Return the [x, y] coordinate for the center point of the cell that contains the specified text.  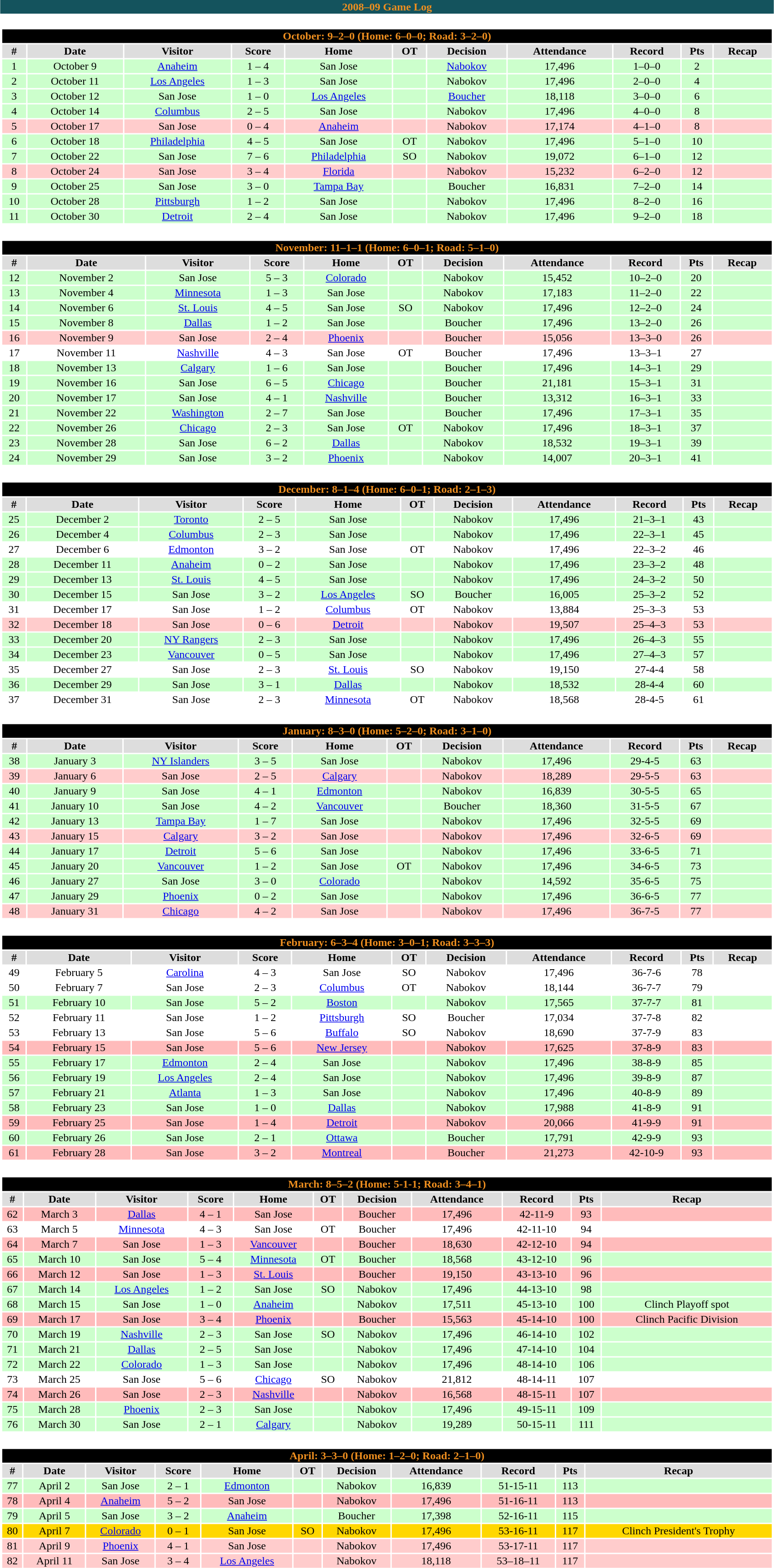
17,174 [559, 126]
October 22 [75, 156]
18,289 [557, 776]
December 29 [83, 685]
20,066 [558, 1123]
33-6-5 [645, 851]
48-14-11 [537, 1379]
9–2–0 [647, 216]
December 20 [83, 639]
2 – 7 [276, 413]
32-5-5 [645, 821]
17–3–1 [645, 413]
15–3–1 [645, 383]
February 15 [79, 1048]
37-7-8 [646, 1018]
14–3–1 [645, 368]
27–4–3 [649, 655]
76 [12, 1425]
Ottawa [342, 1138]
42-9-9 [646, 1138]
2–0–0 [647, 81]
64 [12, 1244]
42-11-10 [537, 1229]
12–2–0 [645, 308]
1 – 6 [276, 368]
40-8-9 [646, 1093]
21,812 [457, 1379]
85 [698, 1062]
March 19 [59, 1335]
4–1–0 [647, 126]
38 [14, 761]
35-6-5 [645, 881]
74 [12, 1395]
26–4–3 [649, 639]
January 13 [75, 821]
16,005 [564, 595]
April 7 [55, 1531]
13–2–0 [645, 323]
13 [14, 293]
80 [12, 1531]
0 – 6 [270, 625]
25–3–3 [649, 609]
5 – 3 [276, 278]
Clinch Playoff spot [687, 1305]
December 11 [83, 565]
Clinch Pacific Division [687, 1319]
April 11 [55, 1561]
17,511 [457, 1305]
February 5 [79, 972]
45-13-10 [537, 1305]
111 [586, 1425]
November 11 [86, 353]
January 9 [75, 791]
36-6-5 [645, 896]
42-10-9 [646, 1153]
34 [14, 655]
November 26 [86, 428]
6 – 2 [276, 443]
47 [14, 896]
January: 8–3–0 (Home: 5–2–0; Road: 3–1–0) [387, 731]
32-6-5 [645, 836]
17 [14, 353]
21,273 [558, 1153]
March 28 [59, 1409]
December 2 [83, 519]
December 6 [83, 549]
March 15 [59, 1305]
36-7-7 [646, 988]
February 11 [79, 1018]
48-15-11 [537, 1395]
17,183 [557, 293]
47-14-10 [537, 1349]
December: 8–1–4 (Home: 6–0–1; Road: 2–1–3) [387, 489]
3–0–0 [647, 96]
March 7 [59, 1244]
Carolina [185, 972]
68 [12, 1305]
37-8-9 [646, 1048]
87 [698, 1078]
22–3–1 [649, 535]
January 27 [75, 881]
November: 11–1–1 (Home: 6–0–1; Road: 5–1–0) [387, 248]
October 25 [75, 186]
49 [14, 972]
30 [14, 595]
6–2–0 [647, 172]
1 [14, 66]
109 [586, 1409]
19,289 [457, 1425]
106 [586, 1365]
December 17 [83, 609]
October 14 [75, 111]
23 [14, 443]
Clinch President's Trophy [679, 1531]
January 15 [75, 836]
51 [14, 1002]
March 5 [59, 1229]
3 – 1 [270, 685]
January 10 [75, 806]
January 29 [75, 896]
Montreal [342, 1153]
13,884 [564, 609]
February 10 [79, 1002]
16,831 [559, 186]
6–1–0 [647, 156]
21,181 [557, 383]
18–3–1 [645, 428]
October 9 [75, 66]
52-16-11 [518, 1516]
28-4-4 [649, 685]
20–3–1 [645, 458]
50-15-11 [537, 1425]
59 [14, 1123]
February 17 [79, 1062]
37-7-7 [646, 1002]
25–3–2 [649, 595]
November 6 [86, 308]
0 – 1 [178, 1531]
14,592 [557, 881]
43-12-10 [537, 1259]
October 12 [75, 96]
29-5-5 [645, 776]
53–18–11 [518, 1561]
19 [14, 383]
0 – 5 [270, 655]
18,144 [558, 988]
49-15-11 [537, 1409]
13–3–0 [645, 338]
98 [586, 1289]
15,056 [557, 338]
5 – 4 [211, 1259]
January 17 [75, 851]
February 25 [79, 1123]
9 [14, 186]
40 [14, 791]
43-13-10 [537, 1275]
February 13 [79, 1032]
7 – 6 [258, 156]
54 [14, 1048]
5 [14, 126]
17,398 [436, 1516]
42-12-10 [537, 1244]
December 27 [83, 669]
NY Rangers [191, 639]
22–3–2 [649, 549]
21–3–1 [649, 519]
17,988 [558, 1108]
17,625 [558, 1048]
October 30 [75, 216]
December 31 [83, 699]
102 [586, 1335]
NY Islanders [181, 761]
7–2–0 [647, 186]
21 [14, 413]
March 30 [59, 1425]
51-15-11 [518, 1486]
February: 6–3–4 (Home: 3–0–1; Road: 3–3–3) [387, 942]
14,007 [557, 458]
41-8-9 [646, 1108]
December 15 [83, 595]
April 4 [55, 1501]
November 8 [86, 323]
17,565 [558, 1002]
6 – 5 [276, 383]
19,072 [559, 156]
February 28 [79, 1153]
13–3–1 [645, 353]
January 6 [75, 776]
February 19 [79, 1078]
March 25 [59, 1379]
25–4–3 [649, 625]
115 [570, 1516]
October 24 [75, 172]
11–2–0 [645, 293]
October 11 [75, 81]
89 [698, 1093]
January 31 [75, 911]
October 28 [75, 202]
15,232 [559, 172]
28 [14, 565]
Toronto [191, 519]
15 [14, 323]
41-9-9 [646, 1123]
Buffalo [342, 1032]
March 22 [59, 1365]
December 4 [83, 535]
44 [14, 851]
October: 9–2–0 (Home: 6–0–0; Road: 3–2–0) [387, 36]
13,312 [557, 398]
January 3 [75, 761]
66 [12, 1275]
March 26 [59, 1395]
17,034 [558, 1018]
36 [14, 685]
1 – 7 [265, 821]
February 7 [79, 988]
October 17 [75, 126]
36-7-6 [646, 972]
October 18 [75, 142]
15,563 [457, 1319]
44-13-10 [537, 1289]
December 13 [83, 579]
March 12 [59, 1275]
23–3–2 [649, 565]
November 17 [86, 398]
62 [12, 1214]
39-8-9 [646, 1078]
51-16-11 [518, 1501]
Washington [198, 413]
19–3–1 [645, 443]
30-5-5 [645, 791]
November 22 [86, 413]
November 28 [86, 443]
1–0–0 [647, 66]
November 9 [86, 338]
April: 3–3–0 (Home: 1–2–0; Road: 2–1–0) [387, 1456]
January 20 [75, 866]
42 [14, 821]
March 21 [59, 1349]
December 18 [83, 625]
18,360 [557, 806]
March 14 [59, 1289]
72 [12, 1365]
53-16-11 [518, 1531]
Boston [342, 1002]
24–3–2 [649, 579]
November 16 [86, 383]
25 [14, 519]
7 [14, 156]
36-7-5 [645, 911]
38-8-9 [646, 1062]
November 13 [86, 368]
32 [14, 625]
46-14-10 [537, 1335]
31-5-5 [645, 806]
48-14-10 [537, 1365]
November 29 [86, 458]
February 26 [79, 1138]
November 4 [86, 293]
February 21 [79, 1093]
March 3 [59, 1214]
11 [14, 216]
16–3–1 [645, 398]
18,690 [558, 1032]
18,630 [457, 1244]
3 [14, 96]
28-4-5 [649, 699]
45-14-10 [537, 1319]
56 [14, 1078]
March: 8–5–2 (Home: 5-1-1; Road: 3–4–1) [387, 1184]
17,791 [558, 1138]
16,568 [457, 1395]
March 10 [59, 1259]
104 [586, 1349]
Florida [338, 172]
19,507 [564, 625]
Atlanta [185, 1093]
November 2 [86, 278]
27-4-4 [649, 669]
April 2 [55, 1486]
April 5 [55, 1516]
29-4-5 [645, 761]
34-6-5 [645, 866]
February 23 [79, 1108]
37-7-9 [646, 1032]
2008–09 Game Log [387, 7]
March 17 [59, 1319]
15,452 [557, 278]
10–2–0 [645, 278]
December 23 [83, 655]
5–1–0 [647, 142]
New Jersey [342, 1048]
8–2–0 [647, 202]
53-17-11 [518, 1546]
3 – 5 [265, 761]
4–0–0 [647, 111]
0 – 4 [258, 126]
April 9 [55, 1546]
70 [12, 1335]
42-11-9 [537, 1214]
